Locate the cell with the specified text and output its (x, y) center coordinate. 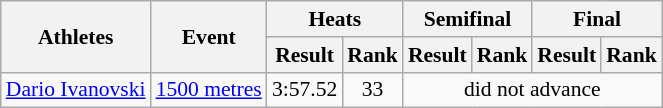
Event (209, 36)
Semifinal (468, 19)
Athletes (76, 36)
33 (372, 90)
Final (596, 19)
Dario Ivanovski (76, 90)
3:57.52 (304, 90)
1500 metres (209, 90)
did not advance (532, 90)
Heats (335, 19)
